Output the [X, Y] coordinate of the center of the cell containing the given text.  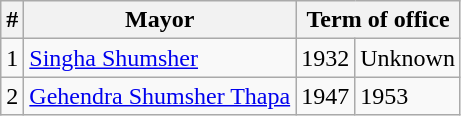
1947 [326, 96]
Gehendra Shumsher Thapa [160, 96]
Singha Shumsher [160, 58]
1953 [408, 96]
Mayor [160, 20]
Unknown [408, 58]
1 [12, 58]
Term of office [378, 20]
1932 [326, 58]
2 [12, 96]
# [12, 20]
